Scan for the cell matching the given text and deliver its [x, y] coordinate at center. 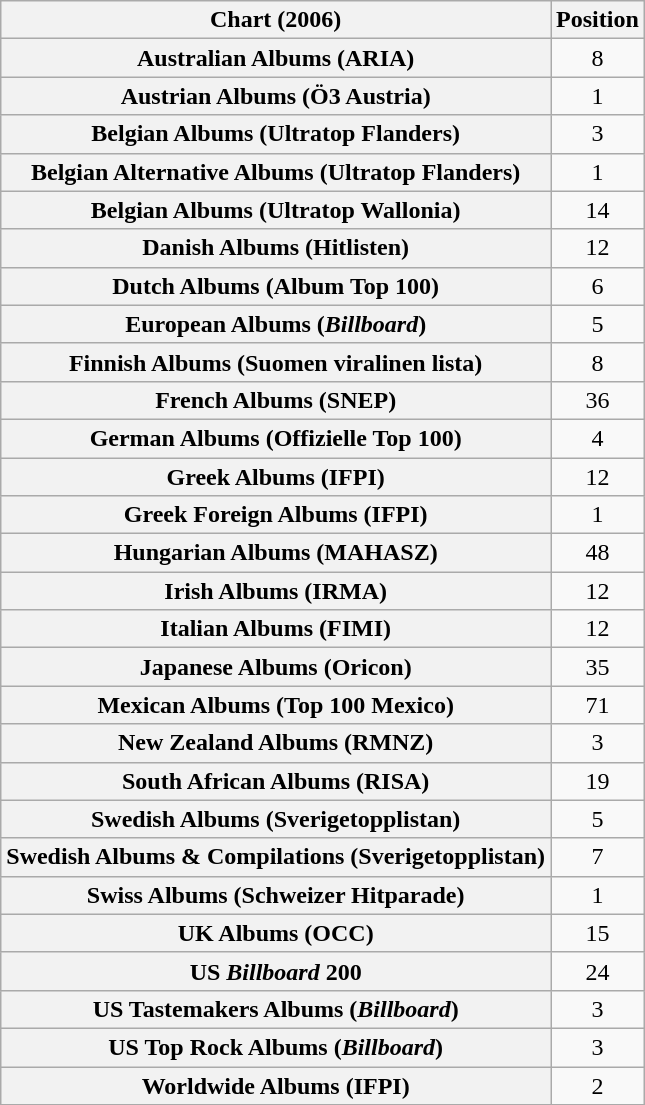
Greek Foreign Albums (IFPI) [276, 515]
South African Albums (RISA) [276, 781]
Dutch Albums (Album Top 100) [276, 286]
19 [598, 781]
Greek Albums (IFPI) [276, 477]
Belgian Albums (Ultratop Wallonia) [276, 210]
14 [598, 210]
Belgian Alternative Albums (Ultratop Flanders) [276, 172]
Position [598, 20]
Danish Albums (Hitlisten) [276, 248]
Worldwide Albums (IFPI) [276, 1085]
Italian Albums (FIMI) [276, 629]
48 [598, 553]
7 [598, 857]
US Top Rock Albums (Billboard) [276, 1047]
Austrian Albums (Ö3 Austria) [276, 96]
Swedish Albums & Compilations (Sverigetopplistan) [276, 857]
UK Albums (OCC) [276, 933]
Chart (2006) [276, 20]
US Tastemakers Albums (Billboard) [276, 1009]
Hungarian Albums (MAHASZ) [276, 553]
Finnish Albums (Suomen viralinen lista) [276, 362]
71 [598, 705]
2 [598, 1085]
Swedish Albums (Sverigetopplistan) [276, 819]
US Billboard 200 [276, 971]
35 [598, 667]
Irish Albums (IRMA) [276, 591]
6 [598, 286]
24 [598, 971]
German Albums (Offizielle Top 100) [276, 438]
Swiss Albums (Schweizer Hitparade) [276, 895]
French Albums (SNEP) [276, 400]
Japanese Albums (Oricon) [276, 667]
Belgian Albums (Ultratop Flanders) [276, 134]
36 [598, 400]
New Zealand Albums (RMNZ) [276, 743]
15 [598, 933]
Mexican Albums (Top 100 Mexico) [276, 705]
4 [598, 438]
European Albums (Billboard) [276, 324]
Australian Albums (ARIA) [276, 58]
